Capture the cell that displays the provided text and extract its (X, Y) central coordinate. 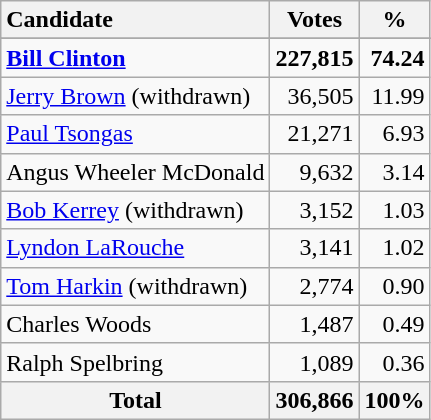
Angus Wheeler McDonald (136, 172)
74.24 (394, 58)
2,774 (314, 286)
36,505 (314, 96)
Paul Tsongas (136, 134)
1.03 (394, 210)
306,866 (314, 400)
227,815 (314, 58)
Candidate (136, 20)
Jerry Brown (withdrawn) (136, 96)
Tom Harkin (withdrawn) (136, 286)
1,089 (314, 362)
21,271 (314, 134)
Votes (314, 20)
1.02 (394, 248)
Lyndon LaRouche (136, 248)
100% (394, 400)
9,632 (314, 172)
3,141 (314, 248)
3.14 (394, 172)
Bill Clinton (136, 58)
0.36 (394, 362)
1,487 (314, 324)
Charles Woods (136, 324)
Total (136, 400)
6.93 (394, 134)
11.99 (394, 96)
% (394, 20)
Ralph Spelbring (136, 362)
0.49 (394, 324)
3,152 (314, 210)
Bob Kerrey (withdrawn) (136, 210)
0.90 (394, 286)
